Return (X, Y) of the center of cell containing provided text 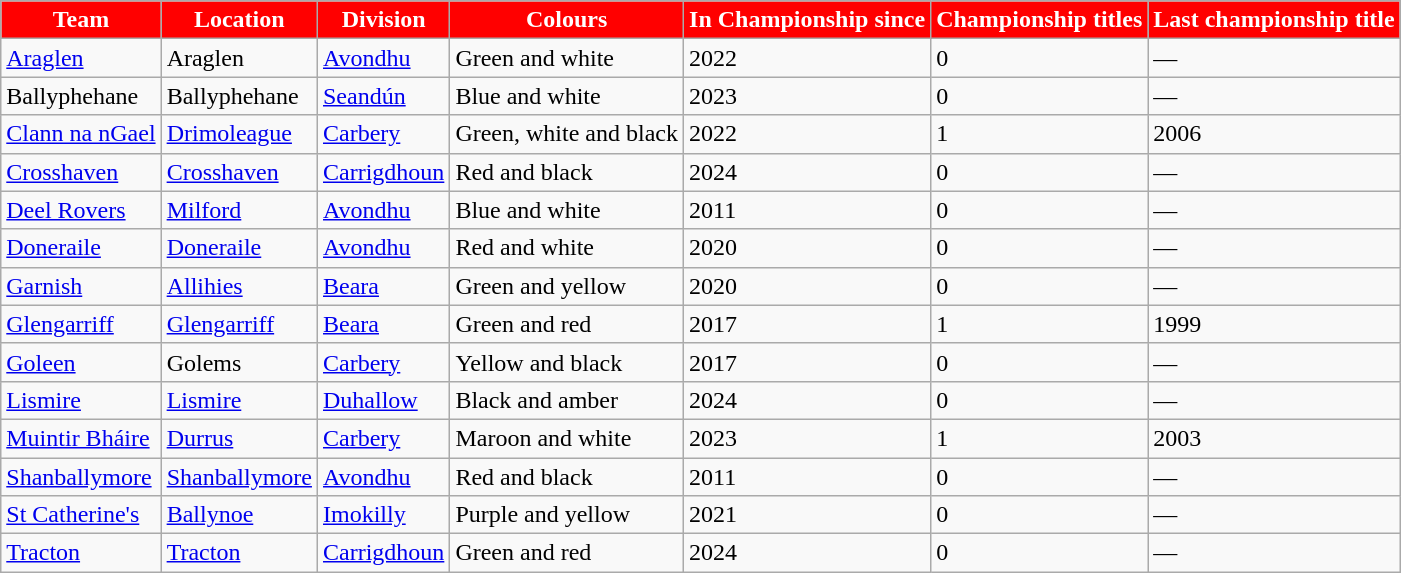
2003 (1274, 438)
Deel Rovers (81, 210)
Golems (239, 362)
Garnish (81, 286)
Drimoleague (239, 134)
Division (383, 20)
In Championship since (808, 20)
Colours (567, 20)
Team (81, 20)
Green and white (567, 58)
Muintir Bháire (81, 438)
Seandún (383, 96)
Location (239, 20)
Ballynoe (239, 515)
Allihies (239, 286)
1999 (1274, 324)
Yellow and black (567, 362)
Milford (239, 210)
Durrus (239, 438)
Championship titles (1040, 20)
Imokilly (383, 515)
Green, white and black (567, 134)
St Catherine's (81, 515)
Purple and yellow (567, 515)
Red and white (567, 248)
Goleen (81, 362)
2006 (1274, 134)
Maroon and white (567, 438)
Black and amber (567, 400)
Clann na nGael (81, 134)
2021 (808, 515)
Duhallow (383, 400)
Green and yellow (567, 286)
Last championship title (1274, 20)
